From the cell containing the given text, extract its center point as [x, y] coordinate. 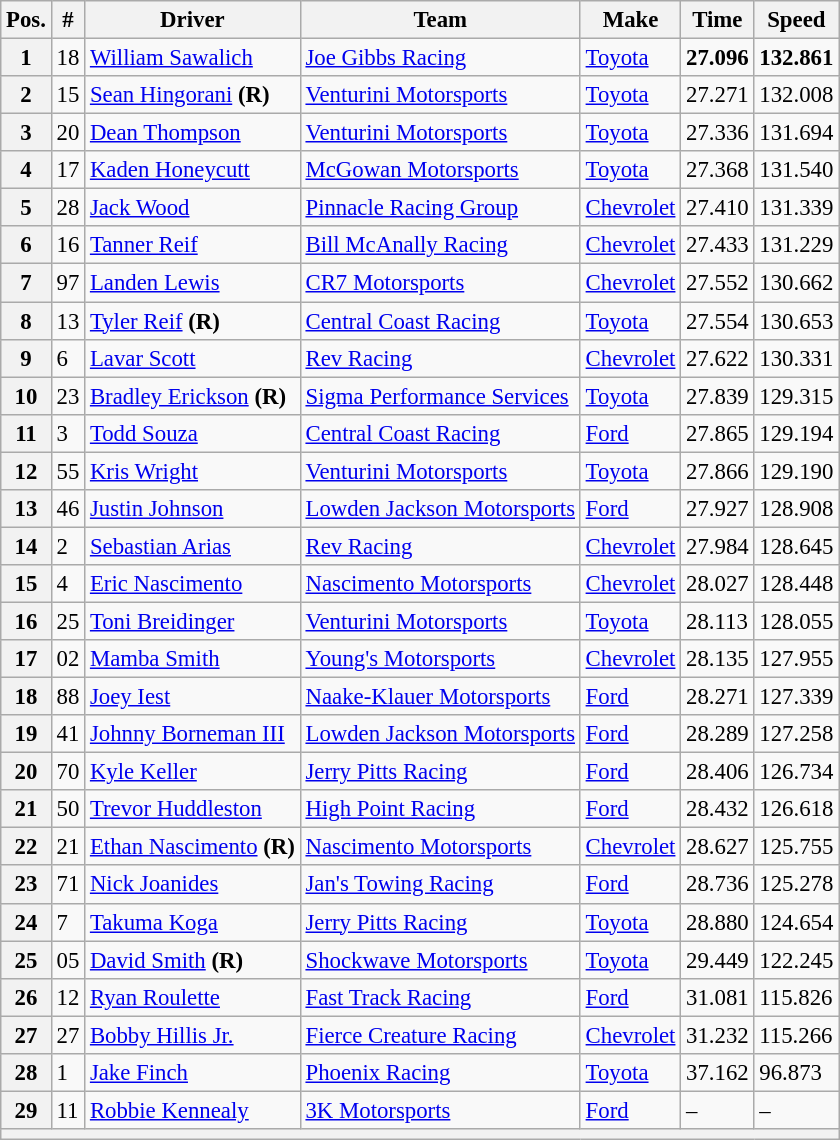
131.694 [796, 133]
130.653 [796, 321]
Driver [193, 20]
27.096 [718, 58]
9 [26, 358]
Bobby Hillis Jr. [193, 1035]
132.861 [796, 58]
27.433 [718, 245]
Joe Gibbs Racing [440, 58]
14 [26, 546]
28.432 [718, 809]
28.271 [718, 697]
Fast Track Racing [440, 997]
97 [68, 283]
28.113 [718, 621]
27.410 [718, 208]
Todd Souza [193, 433]
David Smith (R) [193, 960]
96.873 [796, 1073]
Johnny Borneman III [193, 734]
128.448 [796, 584]
115.826 [796, 997]
8 [26, 321]
3K Motorsports [440, 1110]
27.865 [718, 433]
Team [440, 20]
27.336 [718, 133]
131.540 [796, 170]
29.449 [718, 960]
Kris Wright [193, 471]
122.245 [796, 960]
131.339 [796, 208]
26 [26, 997]
Shockwave Motorsports [440, 960]
Joey Iest [193, 697]
05 [68, 960]
125.755 [796, 847]
Jack Wood [193, 208]
127.955 [796, 659]
128.645 [796, 546]
71 [68, 885]
Sebastian Arias [193, 546]
28.880 [718, 922]
131.229 [796, 245]
10 [26, 396]
125.278 [796, 885]
70 [68, 772]
130.662 [796, 283]
37.162 [718, 1073]
Fierce Creature Racing [440, 1035]
Jake Finch [193, 1073]
28.627 [718, 847]
31.232 [718, 1035]
Kaden Honeycutt [193, 170]
27.927 [718, 509]
124.654 [796, 922]
55 [68, 471]
Ethan Nascimento (R) [193, 847]
129.315 [796, 396]
Bradley Erickson (R) [193, 396]
88 [68, 697]
Bill McAnally Racing [440, 245]
27.984 [718, 546]
22 [26, 847]
William Sawalich [193, 58]
High Point Racing [440, 809]
128.908 [796, 509]
41 [68, 734]
27.622 [718, 358]
Pos. [26, 20]
Jan's Towing Racing [440, 885]
132.008 [796, 95]
28.135 [718, 659]
127.258 [796, 734]
# [68, 20]
27.866 [718, 471]
Tyler Reif (R) [193, 321]
Toni Breidinger [193, 621]
129.194 [796, 433]
Young's Motorsports [440, 659]
Eric Nascimento [193, 584]
Tanner Reif [193, 245]
27.271 [718, 95]
Naake-Klauer Motorsports [440, 697]
Pinnacle Racing Group [440, 208]
27.552 [718, 283]
Time [718, 20]
127.339 [796, 697]
Landen Lewis [193, 283]
Trevor Huddleston [193, 809]
129.190 [796, 471]
Lavar Scott [193, 358]
24 [26, 922]
27.368 [718, 170]
27.839 [718, 396]
Sigma Performance Services [440, 396]
130.331 [796, 358]
Sean Hingorani (R) [193, 95]
Nick Joanides [193, 885]
46 [68, 509]
115.266 [796, 1035]
126.618 [796, 809]
126.734 [796, 772]
28.736 [718, 885]
Kyle Keller [193, 772]
28.406 [718, 772]
28.289 [718, 734]
02 [68, 659]
5 [26, 208]
Make [630, 20]
31.081 [718, 997]
19 [26, 734]
CR7 Motorsports [440, 283]
Speed [796, 20]
McGowan Motorsports [440, 170]
27.554 [718, 321]
Dean Thompson [193, 133]
50 [68, 809]
Ryan Roulette [193, 997]
Justin Johnson [193, 509]
Takuma Koga [193, 922]
28.027 [718, 584]
128.055 [796, 621]
Phoenix Racing [440, 1073]
29 [26, 1110]
Mamba Smith [193, 659]
Robbie Kennealy [193, 1110]
